Return [X, Y] of the center of cell containing provided text 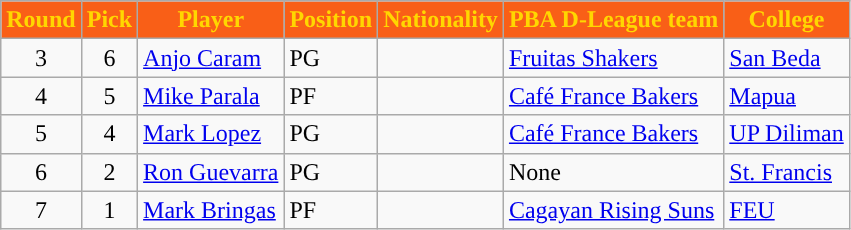
UP Diliman [787, 134]
Position [331, 20]
Nationality [441, 20]
Pick [109, 20]
Cagayan Rising Suns [613, 210]
College [787, 20]
Fruitas Shakers [613, 58]
3 [41, 58]
FEU [787, 210]
2 [109, 172]
7 [41, 210]
Player [211, 20]
Mark Lopez [211, 134]
San Beda [787, 58]
1 [109, 210]
Ron Guevarra [211, 172]
Mapua [787, 96]
None [613, 172]
St. Francis [787, 172]
Mark Bringas [211, 210]
PBA D-League team [613, 20]
Mike Parala [211, 96]
Anjo Caram [211, 58]
Round [41, 20]
